Output the [X, Y] coordinate of the center of the cell containing the given text.  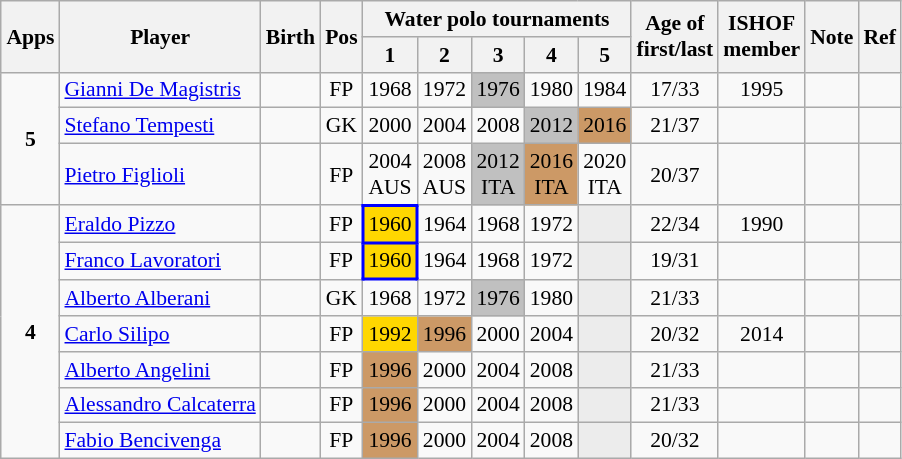
17/33 [674, 90]
1995 [762, 90]
1984 [604, 90]
21/37 [674, 126]
Franco Lavoratori [160, 262]
1990 [762, 224]
2 [444, 55]
2014 [762, 334]
2016ITA [552, 175]
Birth [290, 36]
1 [390, 55]
1992 [390, 334]
Water polo tournaments [498, 19]
Ref [879, 36]
2008AUS [444, 175]
Alberto Alberani [160, 298]
Carlo Silipo [160, 334]
Note [832, 36]
Fabio Bencivenga [160, 441]
Gianni De Magistris [160, 90]
Age offirst/last [674, 36]
2012 [552, 126]
Pietro Figlioli [160, 175]
Alessandro Calcaterra [160, 405]
3 [498, 55]
2020ITA [604, 175]
Eraldo Pizzo [160, 224]
2016 [604, 126]
Alberto Angelini [160, 370]
19/31 [674, 262]
Pos [342, 36]
2012ITA [498, 175]
Player [160, 36]
20/37 [674, 175]
22/34 [674, 224]
ISHOFmember [762, 36]
Apps [30, 36]
2004AUS [390, 175]
Stefano Tempesti [160, 126]
